Locate the cell with the specified text and output its (X, Y) center coordinate. 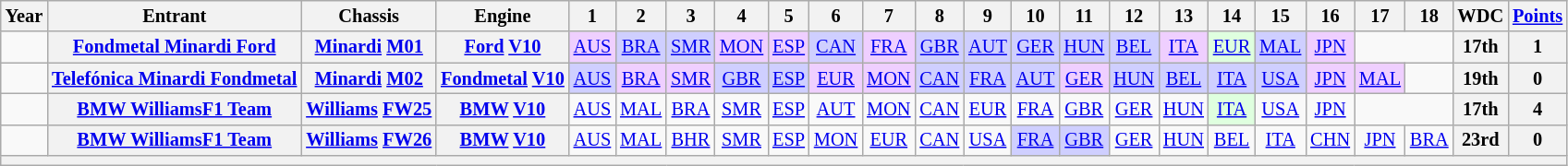
CHN (1331, 140)
Points (1538, 16)
Engine (503, 16)
19th (1481, 78)
Ford V10 (503, 47)
16 (1331, 16)
Entrant (174, 16)
Year (24, 16)
6 (835, 16)
Minardi M01 (369, 47)
13 (1184, 16)
Minardi M02 (369, 78)
15 (1281, 16)
3 (691, 16)
12 (1134, 16)
WDC (1481, 16)
BHR (691, 140)
7 (889, 16)
Williams FW25 (369, 109)
18 (1429, 16)
17 (1380, 16)
8 (939, 16)
2 (641, 16)
Telefónica Minardi Fondmetal (174, 78)
Fondmetal Minardi Ford (174, 47)
5 (789, 16)
14 (1232, 16)
9 (988, 16)
Williams FW26 (369, 140)
23rd (1481, 140)
10 (1036, 16)
Fondmetal V10 (503, 78)
11 (1084, 16)
Chassis (369, 16)
